Extract the (X, Y) coordinate from the center of the cell holding the provided text.  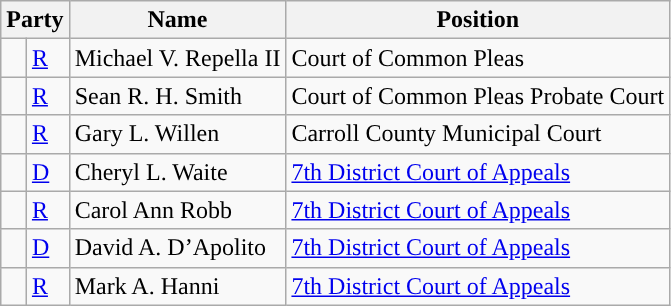
Party (35, 20)
Cheryl L. Waite (178, 172)
Position (478, 20)
Court of Common Pleas (478, 58)
David A. D’Apolito (178, 248)
Michael V. Repella II (178, 58)
Carroll County Municipal Court (478, 134)
Name (178, 20)
Carol Ann Robb (178, 210)
Gary L. Willen (178, 134)
Mark A. Hanni (178, 286)
Sean R. H. Smith (178, 96)
Court of Common Pleas Probate Court (478, 96)
